Find where the given text appears and provide that cell's center as [x, y] coordinate. 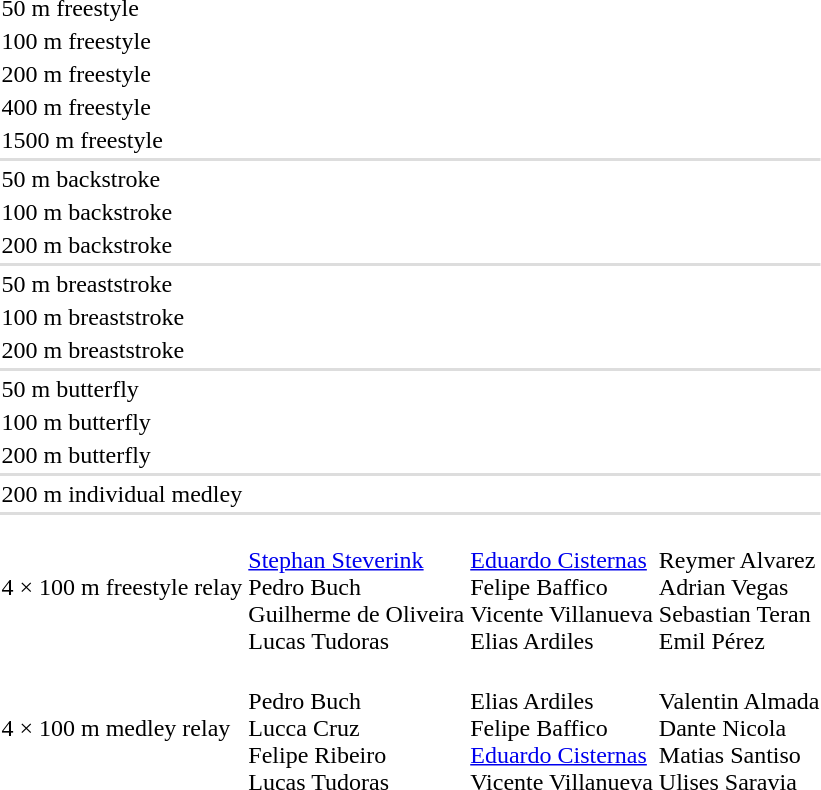
200 m freestyle [122, 74]
200 m backstroke [122, 245]
Eduardo CisternasFelipe BafficoVicente VillanuevaElias Ardiles [562, 587]
50 m breaststroke [122, 284]
1500 m freestyle [122, 140]
50 m butterfly [122, 389]
100 m butterfly [122, 422]
50 m backstroke [122, 179]
200 m butterfly [122, 455]
200 m individual medley [122, 494]
Reymer AlvarezAdrian VegasSebastian TeranEmil Pérez [739, 587]
100 m breaststroke [122, 317]
200 m breaststroke [122, 350]
4 × 100 m freestyle relay [122, 587]
100 m backstroke [122, 212]
400 m freestyle [122, 107]
Stephan SteverinkPedro BuchGuilherme de OliveiraLucas Tudoras [356, 587]
100 m freestyle [122, 41]
